Determine the (X, Y) coordinate at the center of the cell enclosing the given text.  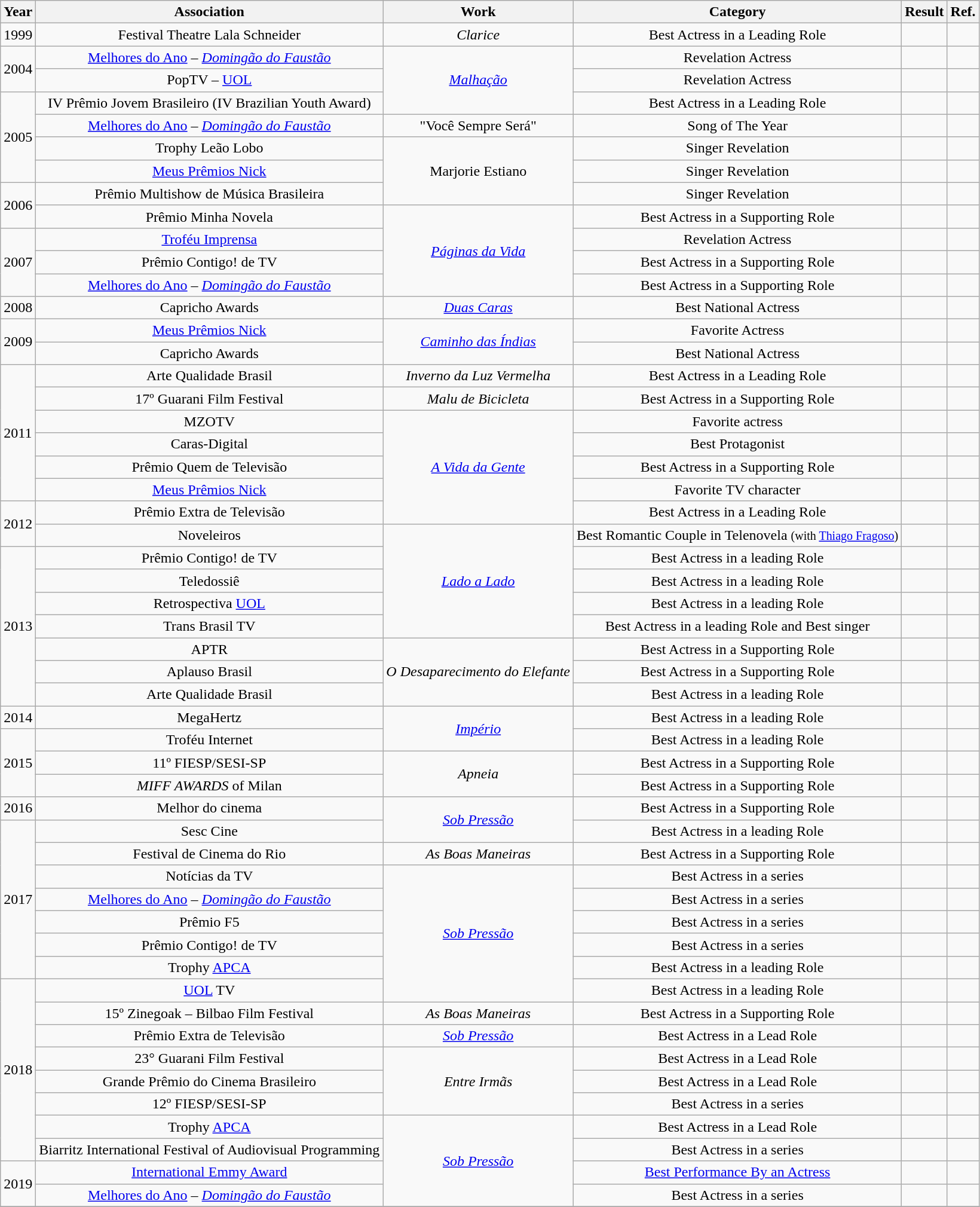
Malu de Bicicleta (478, 399)
Festival Theatre Lala Schneider (209, 35)
Category (737, 12)
MIFF AWARDS of Milan (209, 786)
APTR (209, 649)
Apneia (478, 774)
Association (209, 12)
Prêmio Minha Novela (209, 216)
Império (478, 729)
Result (924, 12)
Best Protagonist (737, 444)
International Emmy Award (209, 1172)
2018 (18, 1070)
Grande Prêmio do Cinema Brasileiro (209, 1081)
Ref. (963, 12)
Retrospectiva UOL (209, 603)
2016 (18, 808)
A Vida da Gente (478, 467)
2004 (18, 69)
Entre Irmãs (478, 1081)
Teledossiê (209, 580)
17º Guarani Film Festival (209, 399)
2015 (18, 763)
2012 (18, 524)
Festival de Cinema do Rio (209, 854)
Prêmio Multishow de Música Brasileira (209, 194)
2007 (18, 262)
Year (18, 12)
Best Romantic Couple in Telenovela (with Thiago Fragoso) (737, 535)
Inverno da Luz Vermelha (478, 376)
Duas Caras (478, 308)
IV Prêmio Jovem Brasileiro (IV Brazilian Youth Award) (209, 103)
Best Actress in a leading Role and Best singer (737, 626)
2008 (18, 308)
2009 (18, 342)
Notícias da TV (209, 876)
Work (478, 12)
11º FIESP/SESI-SP (209, 763)
Páginas da Vida (478, 250)
Sesc Cine (209, 831)
12º FIESP/SESI-SP (209, 1104)
O Desaparecimento do Elefante (478, 671)
Trophy Leão Lobo (209, 148)
15º Zinegoak – Bilbao Film Festival (209, 1013)
Biarritz International Festival of Audiovisual Programming (209, 1150)
Favorite TV character (737, 490)
"Você Sempre Será" (478, 126)
Caras-Digital (209, 444)
PopTV – UOL (209, 80)
Caminho das Índias (478, 342)
Prêmio Quem de Televisão (209, 467)
Best Performance By an Actress (737, 1172)
UOL TV (209, 990)
23° Guarani Film Festival (209, 1059)
Malhação (478, 80)
1999 (18, 35)
2005 (18, 137)
Troféu Internet (209, 740)
Melhor do cinema (209, 808)
Song of The Year (737, 126)
Marjorie Estiano (478, 171)
Prêmio F5 (209, 922)
MegaHertz (209, 717)
Clarice (478, 35)
MZOTV (209, 421)
2013 (18, 626)
Trans Brasil TV (209, 626)
Favorite Actress (737, 331)
2019 (18, 1184)
Lado a Lado (478, 580)
Troféu Imprensa (209, 239)
Noveleiros (209, 535)
Aplauso Brasil (209, 672)
2017 (18, 899)
2011 (18, 433)
Favorite actress (737, 421)
2014 (18, 717)
2006 (18, 205)
